Return (X, Y) of the center of cell containing provided text 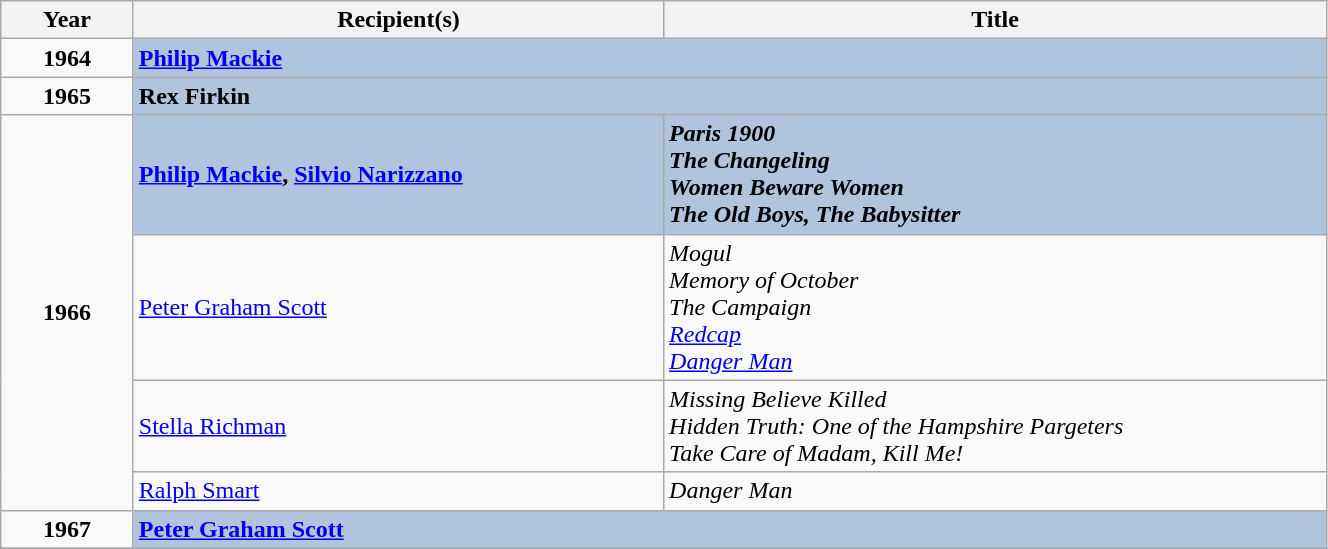
Rex Firkin (730, 96)
Philip Mackie, Silvio Narizzano (398, 174)
1964 (68, 58)
Danger Man (996, 491)
MogulMemory of OctoberThe CampaignRedcapDanger Man (996, 307)
Paris 1900The ChangelingWomen Beware WomenThe Old Boys, The Babysitter (996, 174)
Recipient(s) (398, 20)
Stella Richman (398, 426)
Title (996, 20)
1966 (68, 312)
Year (68, 20)
1967 (68, 529)
Philip Mackie (730, 58)
Ralph Smart (398, 491)
Missing Believe KilledHidden Truth: One of the Hampshire PargetersTake Care of Madam, Kill Me! (996, 426)
1965 (68, 96)
